From the cell containing the given text, extract its center point as (X, Y) coordinate. 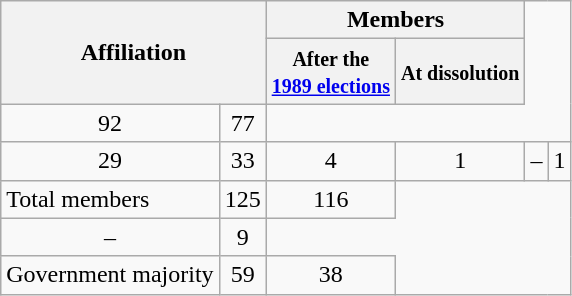
Total members (110, 199)
116 (330, 199)
Members (396, 20)
At dissolution (460, 72)
59 (242, 275)
29 (110, 161)
After the 1989 elections (330, 72)
33 (242, 161)
9 (242, 237)
77 (242, 123)
125 (242, 199)
Affiliation (134, 52)
38 (330, 275)
Government majority (110, 275)
92 (110, 123)
4 (330, 161)
